Return the [x, y] coordinate for the center point of the cell that contains the specified text.  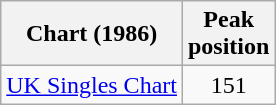
Peakposition [228, 34]
Chart (1986) [92, 34]
151 [228, 85]
UK Singles Chart [92, 85]
